Return the (x, y) coordinate for the center point of the cell that contains the specified text.  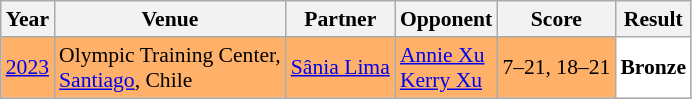
Sânia Lima (340, 68)
2023 (28, 68)
Venue (170, 19)
Opponent (446, 19)
Annie Xu Kerry Xu (446, 68)
Olympic Training Center,Santiago, Chile (170, 68)
Score (556, 19)
Bronze (653, 68)
Result (653, 19)
7–21, 18–21 (556, 68)
Year (28, 19)
Partner (340, 19)
